Locate the cell with the specified text and output its [X, Y] center coordinate. 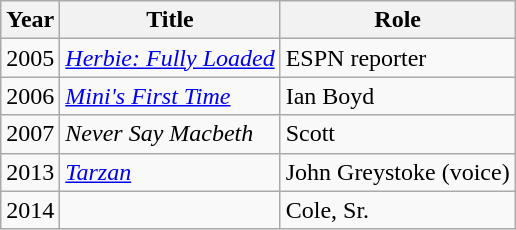
2006 [30, 96]
Role [398, 20]
2007 [30, 134]
Year [30, 20]
Scott [398, 134]
Title [170, 20]
Ian Boyd [398, 96]
Mini's First Time [170, 96]
ESPN reporter [398, 58]
Herbie: Fully Loaded [170, 58]
Cole, Sr. [398, 210]
2005 [30, 58]
Never Say Macbeth [170, 134]
Tarzan [170, 172]
2013 [30, 172]
2014 [30, 210]
John Greystoke (voice) [398, 172]
